Find where the given text appears and provide that cell's center as [x, y] coordinate. 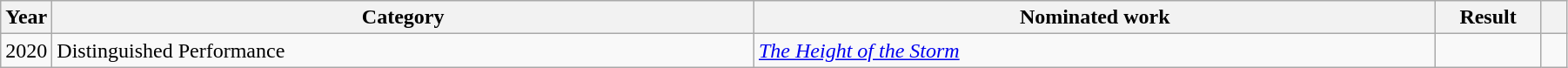
Distinguished Performance [404, 51]
Category [404, 17]
The Height of the Storm [1095, 51]
Nominated work [1095, 17]
2020 [26, 51]
Result [1488, 17]
Year [26, 17]
